Scan for the cell matching the given text and deliver its (x, y) coordinate at center. 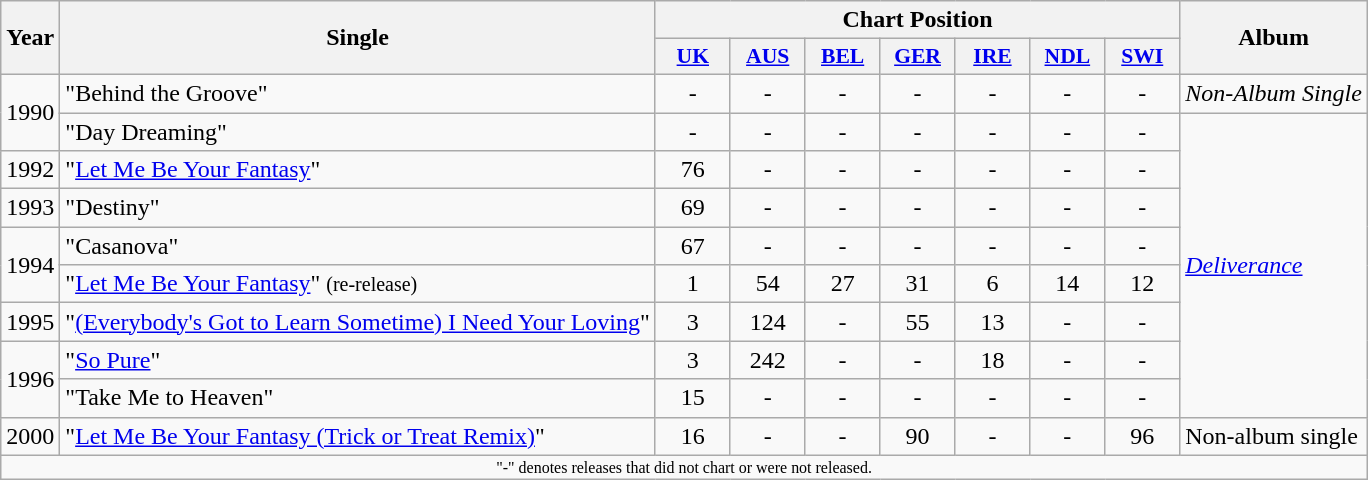
"Let Me Be Your Fantasy" (358, 170)
1992 (30, 170)
1995 (30, 322)
14 (1068, 284)
"So Pure" (358, 360)
69 (692, 208)
1 (692, 284)
Deliverance (1274, 264)
GER (918, 57)
16 (692, 436)
96 (1142, 436)
BEL (842, 57)
1996 (30, 379)
Album (1274, 38)
1990 (30, 112)
12 (1142, 284)
IRE (992, 57)
18 (992, 360)
Non-Album Single (1274, 93)
31 (918, 284)
"-" denotes releases that did not chart or were not released. (684, 467)
AUS (768, 57)
"Let Me Be Your Fantasy" (re-release) (358, 284)
55 (918, 322)
UK (692, 57)
1994 (30, 265)
124 (768, 322)
"Behind the Groove" (358, 93)
76 (692, 170)
6 (992, 284)
"Casanova" (358, 246)
Chart Position (917, 20)
"Let Me Be Your Fantasy (Trick or Treat Remix)" (358, 436)
Year (30, 38)
"Take Me to Heaven" (358, 398)
"Day Dreaming" (358, 131)
NDL (1068, 57)
"Destiny" (358, 208)
SWI (1142, 57)
242 (768, 360)
Single (358, 38)
1993 (30, 208)
67 (692, 246)
13 (992, 322)
Non-album single (1274, 436)
2000 (30, 436)
90 (918, 436)
"(Everybody's Got to Learn Sometime) I Need Your Loving" (358, 322)
27 (842, 284)
15 (692, 398)
54 (768, 284)
